Output the [X, Y] coordinate of the center of the cell containing the given text.  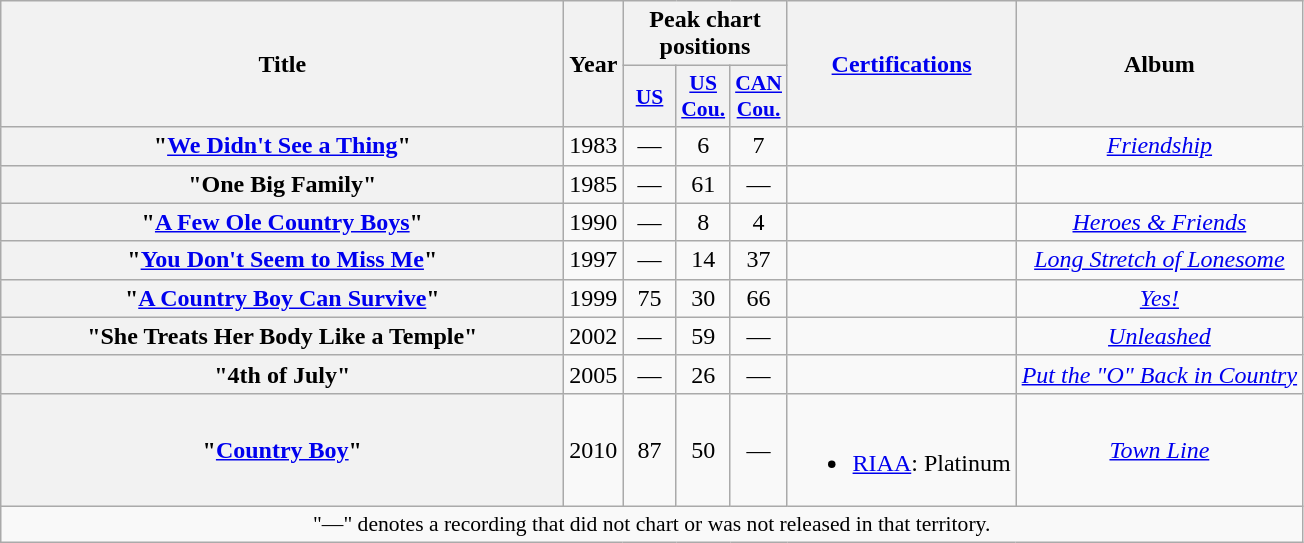
"You Don't Seem to Miss Me" [282, 260]
87 [650, 450]
1983 [594, 146]
Yes! [1159, 298]
37 [758, 260]
Friendship [1159, 146]
RIAA: Platinum [902, 450]
Long Stretch of Lonesome [1159, 260]
Heroes & Friends [1159, 222]
6 [703, 146]
50 [703, 450]
2010 [594, 450]
"A Country Boy Can Survive" [282, 298]
Put the "O" Back in Country [1159, 374]
Year [594, 64]
30 [703, 298]
"She Treats Her Body Like a Temple" [282, 336]
8 [703, 222]
1985 [594, 184]
USCou. [703, 96]
61 [703, 184]
US [650, 96]
1999 [594, 298]
Title [282, 64]
"One Big Family" [282, 184]
7 [758, 146]
14 [703, 260]
1997 [594, 260]
Certifications [902, 64]
"We Didn't See a Thing" [282, 146]
66 [758, 298]
Town Line [1159, 450]
1990 [594, 222]
59 [703, 336]
"—" denotes a recording that did not chart or was not released in that territory. [652, 524]
Album [1159, 64]
26 [703, 374]
4 [758, 222]
"A Few Ole Country Boys" [282, 222]
CANCou. [758, 96]
Unleashed [1159, 336]
"Country Boy" [282, 450]
"4th of July" [282, 374]
2005 [594, 374]
Peak chartpositions [705, 34]
75 [650, 298]
2002 [594, 336]
